Locate the cell with the specified text and output its (x, y) center coordinate. 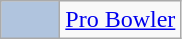
Pro Bowler (120, 20)
